Return [X, Y] of the center of cell containing provided text 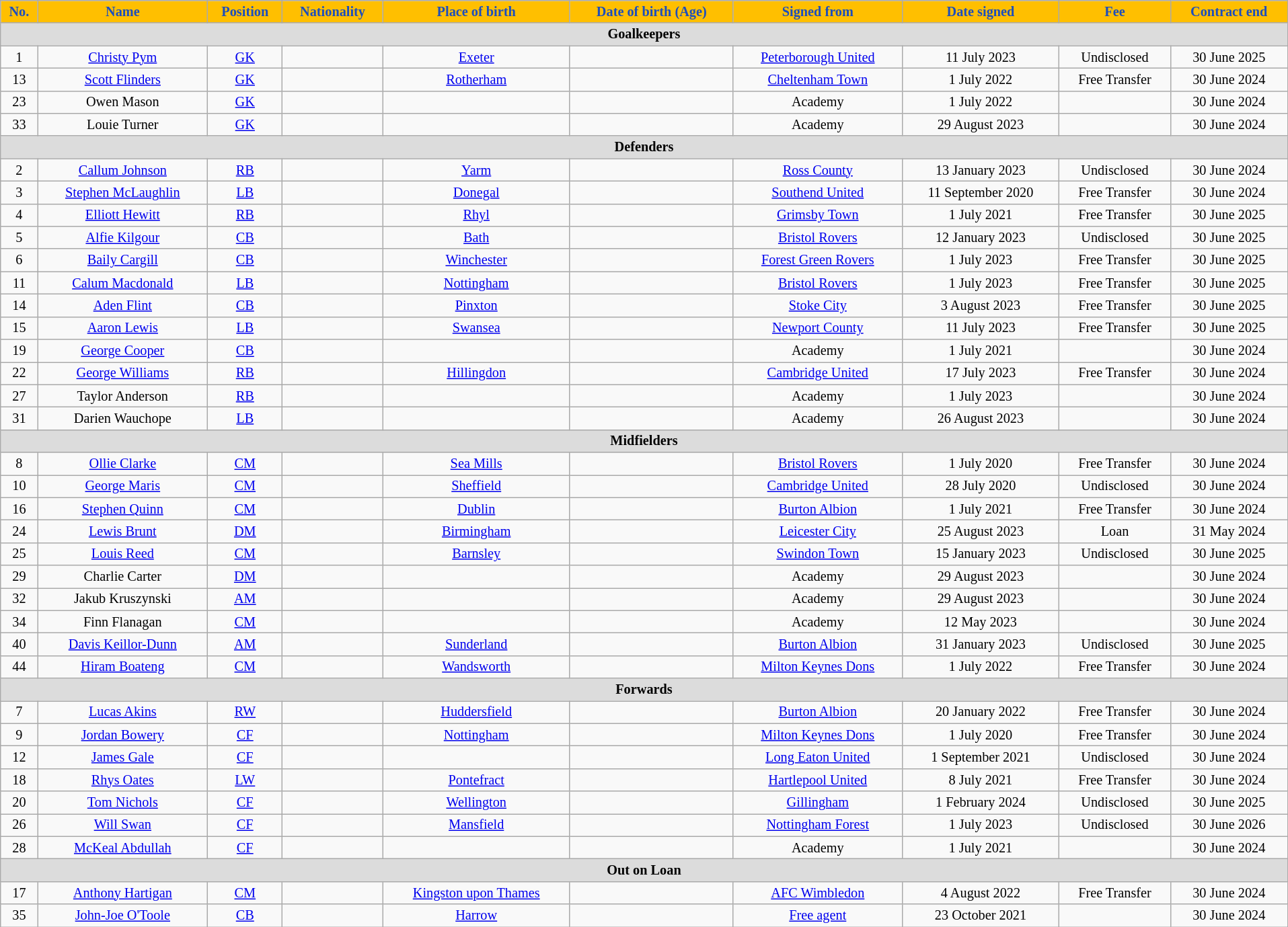
No. [19, 11]
Peterborough United [818, 56]
Defenders [644, 147]
Forwards [644, 690]
Signed from [818, 11]
Swansea [476, 328]
20 [19, 803]
17 July 2023 [981, 373]
Nationality [332, 11]
15 [19, 328]
Loan [1115, 531]
Winchester [476, 260]
11 September 2020 [981, 192]
Place of birth [476, 11]
25 [19, 554]
4 August 2022 [981, 893]
Aden Flint [122, 305]
LW [245, 780]
27 [19, 396]
Jakub Kruszynski [122, 599]
14 [19, 305]
23 October 2021 [981, 916]
26 August 2023 [981, 418]
Forest Green Rovers [818, 260]
Exeter [476, 56]
Owen Mason [122, 102]
28 July 2020 [981, 486]
22 [19, 373]
Will Swan [122, 825]
Name [122, 11]
8 July 2021 [981, 780]
19 [19, 350]
Contract end [1229, 11]
12 May 2023 [981, 622]
Ross County [818, 170]
Long Eaton United [818, 757]
Fee [1115, 11]
26 [19, 825]
Harrow [476, 916]
30 June 2026 [1229, 825]
George Maris [122, 486]
Donegal [476, 192]
25 August 2023 [981, 531]
Cheltenham Town [818, 79]
28 [19, 848]
44 [19, 667]
20 January 2022 [981, 712]
15 January 2023 [981, 554]
Rhyl [476, 215]
Rotherham [476, 79]
Pontefract [476, 780]
16 [19, 509]
Jordan Bowery [122, 735]
Mansfield [476, 825]
3 [19, 192]
Swindon Town [818, 554]
Aaron Lewis [122, 328]
Taylor Anderson [122, 396]
23 [19, 102]
Louie Turner [122, 124]
9 [19, 735]
Position [245, 11]
2 [19, 170]
31 May 2024 [1229, 531]
12 [19, 757]
Sea Mills [476, 463]
Sunderland [476, 644]
John-Joe O'Toole [122, 916]
Date of birth (Age) [651, 11]
13 January 2023 [981, 170]
18 [19, 780]
17 [19, 893]
31 January 2023 [981, 644]
Huddersfield [476, 712]
Southend United [818, 192]
Wellington [476, 803]
Callum Johnson [122, 170]
Lucas Akins [122, 712]
10 [19, 486]
Ollie Clarke [122, 463]
13 [19, 79]
Elliott Hewitt [122, 215]
33 [19, 124]
Yarm [476, 170]
1 February 2024 [981, 803]
4 [19, 215]
RW [245, 712]
McKeal Abdullah [122, 848]
James Gale [122, 757]
Stephen McLaughlin [122, 192]
George Williams [122, 373]
34 [19, 622]
Dublin [476, 509]
Hillingdon [476, 373]
Gillingham [818, 803]
29 [19, 576]
12 January 2023 [981, 237]
35 [19, 916]
40 [19, 644]
Tom Nichols [122, 803]
Out on Loan [644, 870]
Wandsworth [476, 667]
Finn Flanagan [122, 622]
Rhys Oates [122, 780]
Date signed [981, 11]
Christy Pym [122, 56]
Nottingham Forest [818, 825]
Grimsby Town [818, 215]
Darien Wauchope [122, 418]
7 [19, 712]
8 [19, 463]
George Cooper [122, 350]
Goalkeepers [644, 34]
Scott Flinders [122, 79]
Anthony Hartigan [122, 893]
Leicester City [818, 531]
Midfielders [644, 441]
1 September 2021 [981, 757]
Barnsley [476, 554]
31 [19, 418]
1 [19, 56]
Stoke City [818, 305]
24 [19, 531]
Hiram Boateng [122, 667]
Sheffield [476, 486]
Pinxton [476, 305]
Lewis Brunt [122, 531]
Bath [476, 237]
Louis Reed [122, 554]
Kingston upon Thames [476, 893]
AFC Wimbledon [818, 893]
32 [19, 599]
5 [19, 237]
3 August 2023 [981, 305]
11 [19, 283]
Hartlepool United [818, 780]
Calum Macdonald [122, 283]
Newport County [818, 328]
Free agent [818, 916]
Davis Keillor-Dunn [122, 644]
Birmingham [476, 531]
Stephen Quinn [122, 509]
Charlie Carter [122, 576]
6 [19, 260]
Baily Cargill [122, 260]
Alfie Kilgour [122, 237]
